For the text-containing cell, return its midpoint in (X, Y) coordinate format. 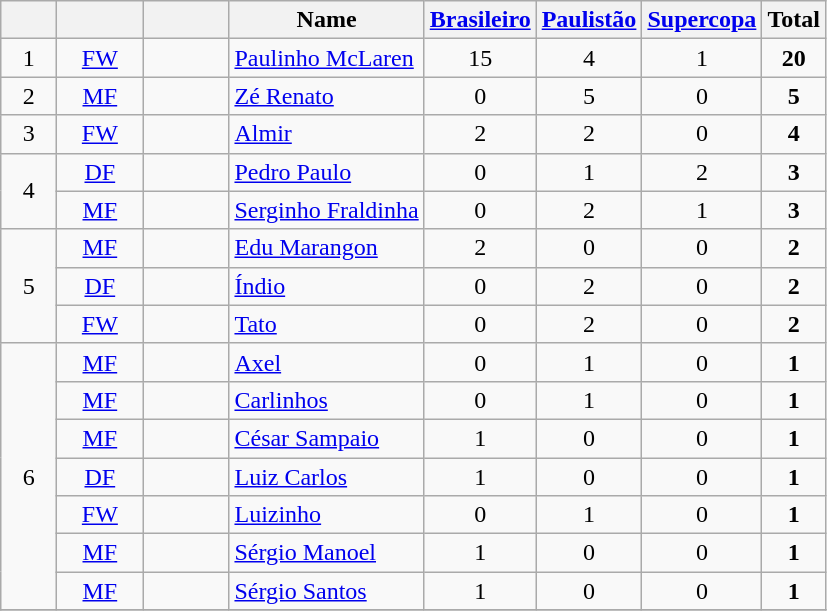
Axel (326, 362)
Name (326, 20)
Zé Renato (326, 96)
Carlinhos (326, 400)
Sérgio Santos (326, 591)
Brasileiro (480, 20)
Paulinho McLaren (326, 58)
Almir (326, 134)
Pedro Paulo (326, 172)
Tato (326, 324)
6 (29, 476)
Total (794, 20)
Supercopa (702, 20)
Paulistão (589, 20)
César Sampaio (326, 438)
Índio (326, 286)
Luiz Carlos (326, 477)
15 (480, 58)
Edu Marangon (326, 248)
Luizinho (326, 515)
Serginho Fraldinha (326, 210)
20 (794, 58)
Sérgio Manoel (326, 553)
